Return (x, y) of the center of cell containing provided text 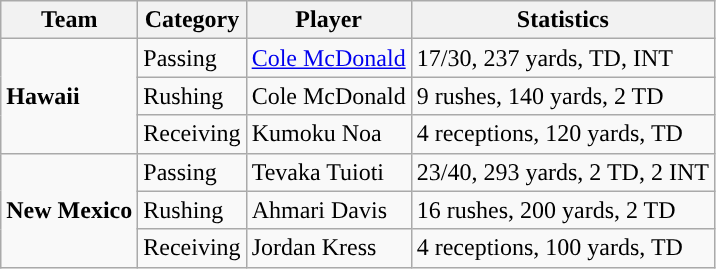
Ahmari Davis (328, 210)
4 receptions, 120 yards, TD (562, 134)
Tevaka Tuioti (328, 172)
23/40, 293 yards, 2 TD, 2 INT (562, 172)
17/30, 237 yards, TD, INT (562, 58)
16 rushes, 200 yards, 2 TD (562, 210)
Team (70, 20)
Hawaii (70, 96)
Jordan Kress (328, 248)
Player (328, 20)
New Mexico (70, 210)
Category (192, 20)
9 rushes, 140 yards, 2 TD (562, 96)
Kumoku Noa (328, 134)
4 receptions, 100 yards, TD (562, 248)
Statistics (562, 20)
